Detect which cell encompasses the target text, then output its [x, y] center coordinate. 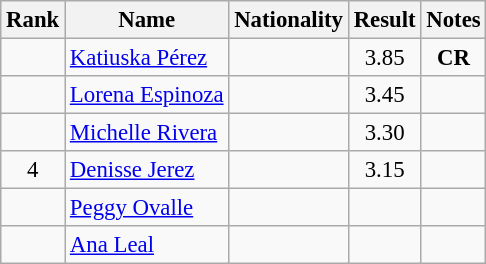
3.45 [384, 95]
Lorena Espinoza [147, 95]
3.85 [384, 58]
Denisse Jerez [147, 170]
Michelle Rivera [147, 133]
Notes [454, 20]
4 [33, 170]
Ana Leal [147, 245]
Result [384, 20]
Rank [33, 20]
Katiuska Pérez [147, 58]
Nationality [288, 20]
3.30 [384, 133]
Peggy Ovalle [147, 208]
CR [454, 58]
3.15 [384, 170]
Name [147, 20]
